Search for the cell housing the specified text and yield its [x, y] center coordinate. 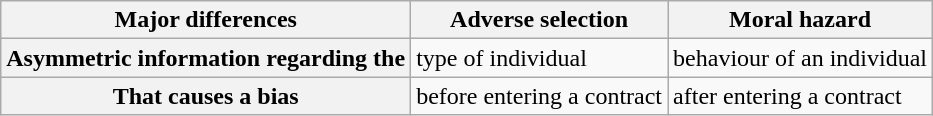
Moral hazard [800, 20]
after entering a contract [800, 96]
before entering a contract [540, 96]
Adverse selection [540, 20]
That causes a bias [206, 96]
behaviour of an individual [800, 58]
Asymmetric information regarding the [206, 58]
type of individual [540, 58]
Major differences [206, 20]
